Provide the (x, y) coordinate of the cell's center where the given text is located.  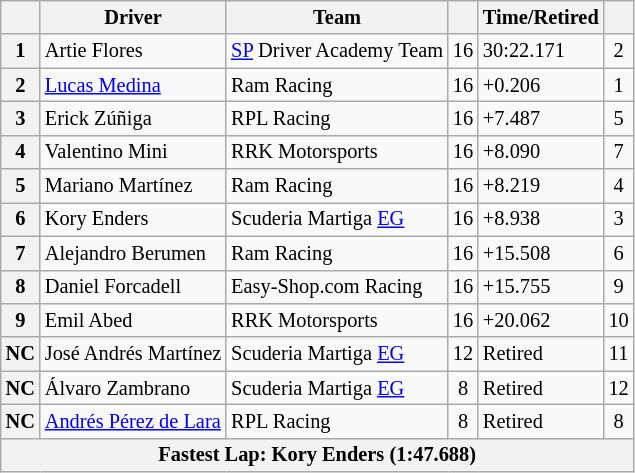
+8.938 (541, 219)
Erick Zúñiga (133, 118)
Alejandro Berumen (133, 253)
11 (619, 354)
Lucas Medina (133, 85)
+0.206 (541, 85)
10 (619, 320)
30:22.171 (541, 51)
José Andrés Martínez (133, 354)
Easy-Shop.com Racing (337, 287)
Daniel Forcadell (133, 287)
SP Driver Academy Team (337, 51)
Time/Retired (541, 17)
+15.755 (541, 287)
Driver (133, 17)
Emil Abed (133, 320)
Mariano Martínez (133, 186)
+8.090 (541, 152)
+8.219 (541, 186)
Fastest Lap: Kory Enders (1:47.688) (318, 455)
+20.062 (541, 320)
+7.487 (541, 118)
Álvaro Zambrano (133, 388)
Artie Flores (133, 51)
Andrés Pérez de Lara (133, 421)
+15.508 (541, 253)
Team (337, 17)
Valentino Mini (133, 152)
Kory Enders (133, 219)
